Pinpoint the cell where the given text exists, returning its [X, Y] midpoint coordinate. 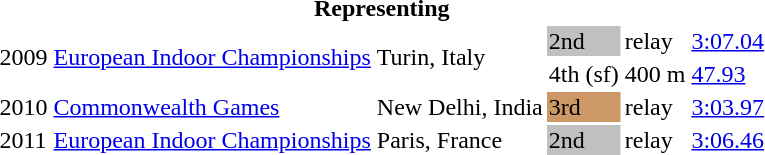
3rd [584, 107]
Paris, France [460, 140]
400 m [655, 74]
4th (sf) [584, 74]
Turin, Italy [460, 58]
New Delhi, India [460, 107]
Commonwealth Games [212, 107]
